Search for the cell housing the specified text and yield its [X, Y] center coordinate. 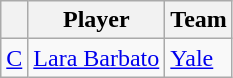
Yale [199, 58]
Player [96, 20]
Team [199, 20]
Lara Barbato [96, 58]
C [14, 58]
